Pinpoint the cell where the given text exists, returning its (X, Y) midpoint coordinate. 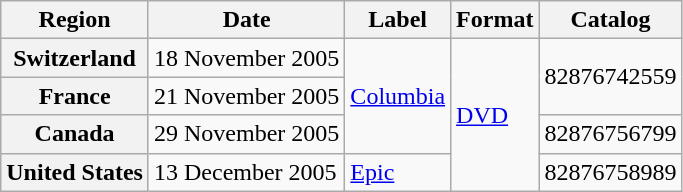
France (75, 96)
Label (398, 20)
DVD (495, 115)
82876758989 (610, 172)
82876742559 (610, 77)
18 November 2005 (246, 58)
Format (495, 20)
Region (75, 20)
Date (246, 20)
Catalog (610, 20)
United States (75, 172)
Epic (398, 172)
Columbia (398, 96)
Canada (75, 134)
21 November 2005 (246, 96)
13 December 2005 (246, 172)
82876756799 (610, 134)
Switzerland (75, 58)
29 November 2005 (246, 134)
